Pinpoint the cell where the given text exists, returning its (X, Y) midpoint coordinate. 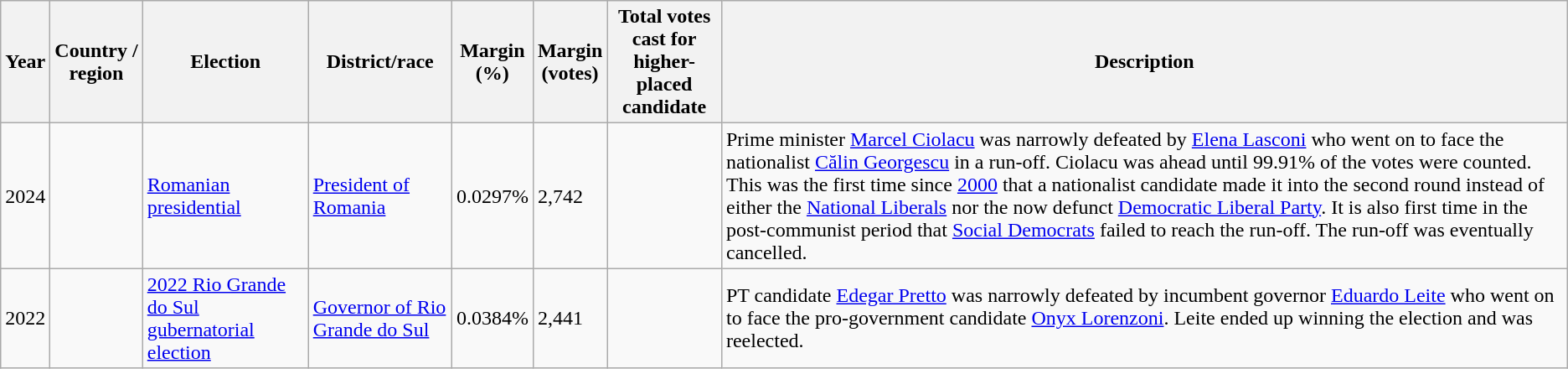
0.0297% (493, 196)
2022 (25, 319)
Description (1144, 62)
Margin(votes) (570, 62)
Total votes cast forhigher-placedcandidate (665, 62)
Election (225, 62)
District/race (380, 62)
Year (25, 62)
2,742 (570, 196)
President of Romania (380, 196)
Governor of Rio Grande do Sul (380, 319)
0.0384% (493, 319)
2,441 (570, 319)
2024 (25, 196)
Romanian presidential (225, 196)
Margin(%) (493, 62)
Country /region (96, 62)
2022 Rio Grande do Sul gubernatorial election (225, 319)
